Determine the [x, y] coordinate at the center of the cell enclosing the given text.  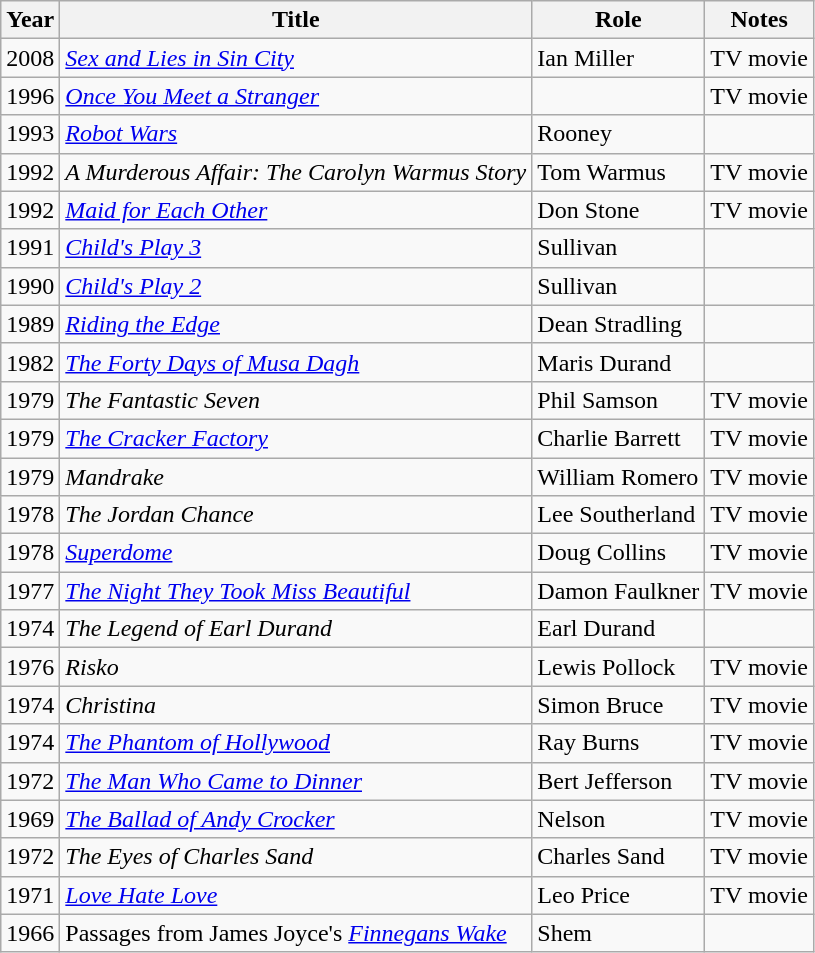
1976 [30, 667]
Lewis Pollock [618, 667]
Mandrake [296, 477]
1990 [30, 286]
1982 [30, 362]
Title [296, 20]
The Forty Days of Musa Dagh [296, 362]
Christina [296, 705]
Tom Warmus [618, 172]
Maid for Each Other [296, 210]
Role [618, 20]
Ian Miller [618, 58]
Don Stone [618, 210]
William Romero [618, 477]
1993 [30, 134]
The Eyes of Charles Sand [296, 857]
Once You Meet a Stranger [296, 96]
Ray Burns [618, 743]
Dean Stradling [618, 324]
Love Hate Love [296, 895]
The Ballad of Andy Crocker [296, 819]
The Man Who Came to Dinner [296, 781]
The Phantom of Hollywood [296, 743]
Child's Play 3 [296, 248]
The Jordan Chance [296, 515]
Robot Wars [296, 134]
1977 [30, 591]
The Fantastic Seven [296, 400]
Charlie Barrett [618, 438]
Shem [618, 933]
Superdome [296, 553]
Bert Jefferson [618, 781]
Charles Sand [618, 857]
Nelson [618, 819]
Child's Play 2 [296, 286]
1989 [30, 324]
Risko [296, 667]
Notes [760, 20]
Simon Bruce [618, 705]
The Legend of Earl Durand [296, 629]
The Night They Took Miss Beautiful [296, 591]
Lee Southerland [618, 515]
2008 [30, 58]
1969 [30, 819]
Riding the Edge [296, 324]
Leo Price [618, 895]
A Murderous Affair: The Carolyn Warmus Story [296, 172]
1971 [30, 895]
Year [30, 20]
1991 [30, 248]
Passages from James Joyce's Finnegans Wake [296, 933]
Earl Durand [618, 629]
Sex and Lies in Sin City [296, 58]
Maris Durand [618, 362]
The Cracker Factory [296, 438]
Phil Samson [618, 400]
Damon Faulkner [618, 591]
Rooney [618, 134]
Doug Collins [618, 553]
1996 [30, 96]
1966 [30, 933]
